Provide the [x, y] coordinate of the cell's center where the given text is located.  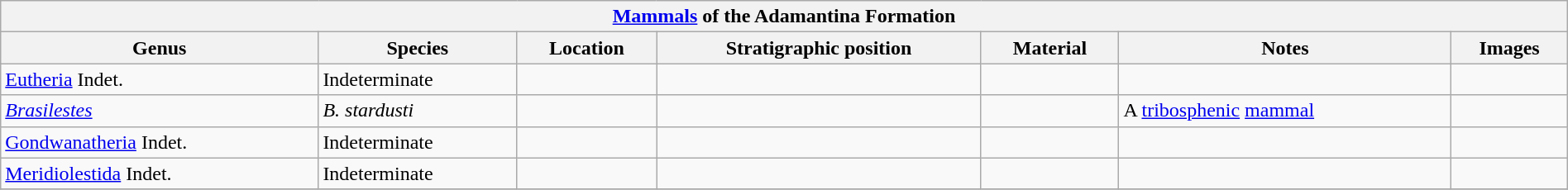
Location [587, 48]
Mammals of the Adamantina Formation [784, 17]
Stratigraphic position [819, 48]
Notes [1285, 48]
Eutheria Indet. [160, 79]
Meridiolestida Indet. [160, 173]
Gondwanatheria Indet. [160, 142]
A tribosphenic mammal [1285, 111]
Material [1050, 48]
Genus [160, 48]
Species [418, 48]
Brasilestes [160, 111]
Images [1509, 48]
B. stardusti [418, 111]
